Find where the given text appears and provide that cell's center as [X, Y] coordinate. 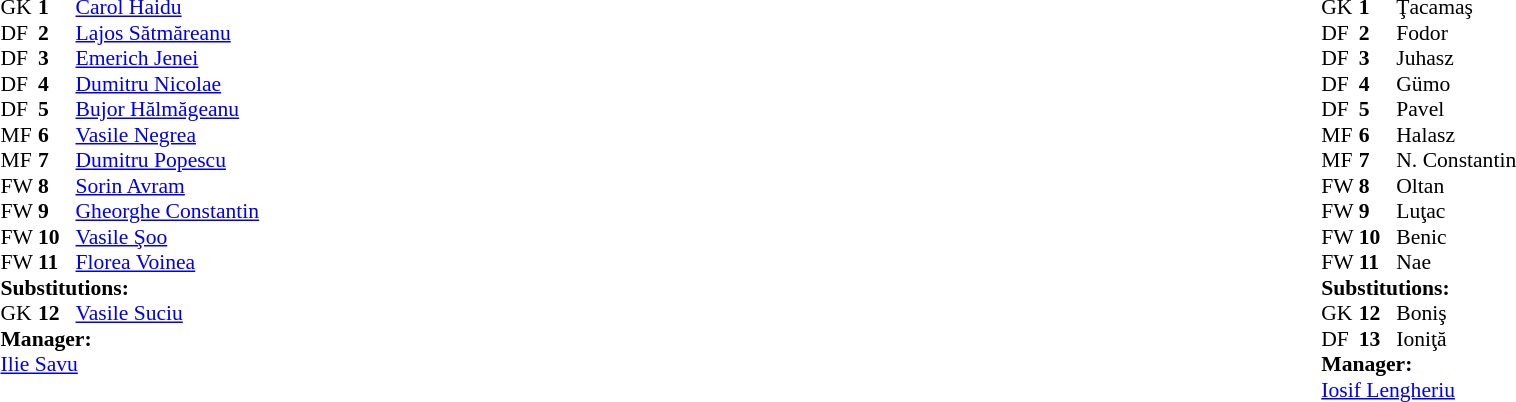
Florea Voinea [168, 263]
N. Constantin [1456, 161]
Ioniţă [1456, 339]
Sorin Avram [168, 186]
Fodor [1456, 33]
Nae [1456, 263]
13 [1378, 339]
Dumitru Popescu [168, 161]
Gheorghe Constantin [168, 211]
Vasile Negrea [168, 135]
Oltan [1456, 186]
Bujor Hălmăgeanu [168, 109]
Dumitru Nicolae [168, 84]
Pavel [1456, 109]
Vasile Şoo [168, 237]
Boniş [1456, 313]
Ilie Savu [130, 365]
Luţac [1456, 211]
Emerich Jenei [168, 59]
Juhasz [1456, 59]
Vasile Suciu [168, 313]
Gümo [1456, 84]
Benic [1456, 237]
Lajos Sătmăreanu [168, 33]
Halasz [1456, 135]
